Pinpoint the cell where the given text exists, returning its (x, y) midpoint coordinate. 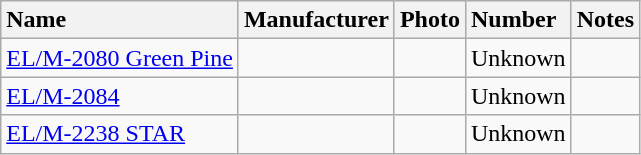
EL/M-2084 (120, 96)
Name (120, 20)
Number (518, 20)
Photo (430, 20)
EL/M-2238 STAR (120, 134)
Notes (605, 20)
EL/M-2080 Green Pine (120, 58)
Manufacturer (316, 20)
